Extract the [x, y] coordinate from the center of the cell holding the provided text.  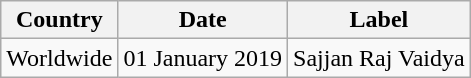
Date [203, 20]
Country [60, 20]
Sajjan Raj Vaidya [380, 58]
01 January 2019 [203, 58]
Worldwide [60, 58]
Label [380, 20]
